Locate the cell with the specified text and output its (x, y) center coordinate. 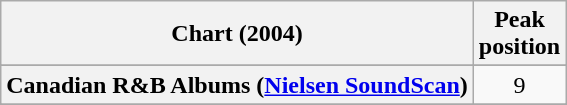
9 (519, 85)
Peakposition (519, 34)
Chart (2004) (238, 34)
Canadian R&B Albums (Nielsen SoundScan) (238, 85)
